For the text-containing cell, return its midpoint in [x, y] coordinate format. 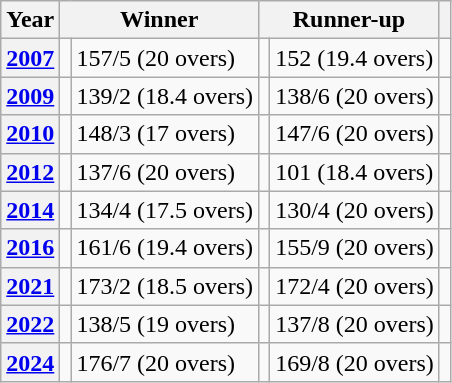
173/2 (18.5 overs) [165, 286]
134/4 (17.5 overs) [165, 210]
Year [30, 20]
130/4 (20 overs) [355, 210]
2010 [30, 134]
2012 [30, 172]
147/6 (20 overs) [355, 134]
138/6 (20 overs) [355, 96]
2007 [30, 58]
152 (19.4 overs) [355, 58]
2021 [30, 286]
Winner [160, 20]
2016 [30, 248]
137/6 (20 overs) [165, 172]
138/5 (19 overs) [165, 324]
157/5 (20 overs) [165, 58]
101 (18.4 overs) [355, 172]
172/4 (20 overs) [355, 286]
161/6 (19.4 overs) [165, 248]
137/8 (20 overs) [355, 324]
2009 [30, 96]
2014 [30, 210]
Runner-up [350, 20]
155/9 (20 overs) [355, 248]
2022 [30, 324]
139/2 (18.4 overs) [165, 96]
2024 [30, 362]
169/8 (20 overs) [355, 362]
176/7 (20 overs) [165, 362]
148/3 (17 overs) [165, 134]
